Extract the (x, y) coordinate from the center of the cell holding the provided text.  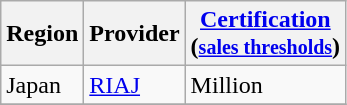
RIAJ (134, 85)
Provider (134, 34)
Region (42, 34)
Million (266, 85)
Japan (42, 85)
Certification(sales thresholds) (266, 34)
